From the cell containing the given text, extract its center point as (X, Y) coordinate. 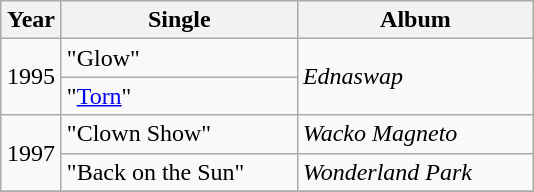
Single (179, 20)
Year (32, 20)
"Torn" (179, 96)
"Clown Show" (179, 134)
1995 (32, 77)
Album (415, 20)
"Glow" (179, 58)
1997 (32, 153)
Wacko Magneto (415, 134)
Wonderland Park (415, 172)
Ednaswap (415, 77)
"Back on the Sun" (179, 172)
